Determine the (x, y) coordinate at the center of the cell enclosing the given text.  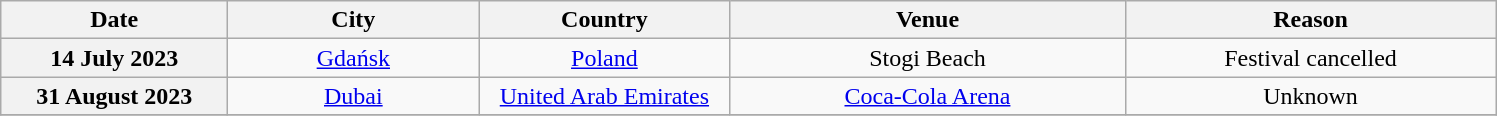
Coca-Cola Arena (928, 96)
31 August 2023 (114, 96)
Country (604, 20)
Venue (928, 20)
Dubai (354, 96)
United Arab Emirates (604, 96)
Reason (1310, 20)
City (354, 20)
Gdańsk (354, 58)
Poland (604, 58)
Stogi Beach (928, 58)
14 July 2023 (114, 58)
Unknown (1310, 96)
Date (114, 20)
Festival cancelled (1310, 58)
